Pinpoint the cell where the given text exists, returning its [x, y] midpoint coordinate. 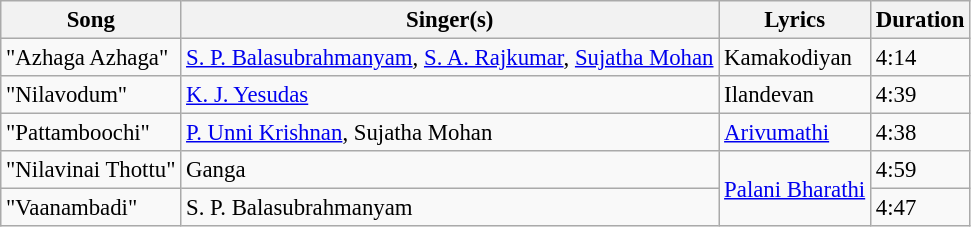
Song [91, 20]
"Pattamboochi" [91, 133]
P. Unni Krishnan, Sujatha Mohan [450, 133]
4:47 [920, 208]
Palani Bharathi [795, 188]
"Azhaga Azhaga" [91, 58]
"Nilavinai Thottu" [91, 170]
S. P. Balasubrahmanyam [450, 208]
4:59 [920, 170]
K. J. Yesudas [450, 95]
Duration [920, 20]
4:39 [920, 95]
S. P. Balasubrahmanyam, S. A. Rajkumar, Sujatha Mohan [450, 58]
4:14 [920, 58]
"Vaanambadi" [91, 208]
Ilandevan [795, 95]
"Nilavodum" [91, 95]
Lyrics [795, 20]
Arivumathi [795, 133]
Kamakodiyan [795, 58]
Ganga [450, 170]
Singer(s) [450, 20]
4:38 [920, 133]
